Return the (X, Y) coordinate for the center point of the cell that contains the specified text.  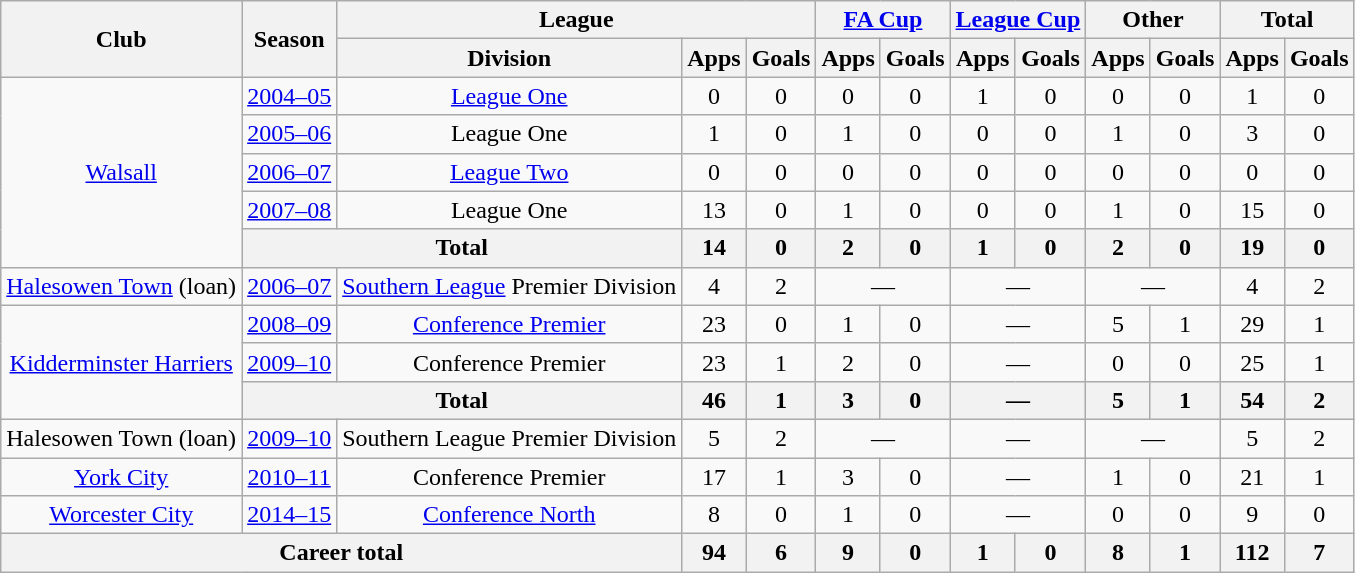
2007–08 (290, 210)
2008–09 (290, 324)
13 (714, 210)
2004–05 (290, 96)
54 (1252, 400)
94 (714, 553)
Conference North (510, 515)
League Two (510, 172)
25 (1252, 362)
2010–11 (290, 477)
2014–15 (290, 515)
Career total (342, 553)
7 (1319, 553)
19 (1252, 248)
17 (714, 477)
Kidderminster Harriers (122, 362)
York City (122, 477)
6 (781, 553)
Club (122, 39)
Walsall (122, 172)
Other (1153, 20)
Worcester City (122, 515)
21 (1252, 477)
Division (510, 58)
29 (1252, 324)
2005–06 (290, 134)
112 (1252, 553)
FA Cup (883, 20)
League Cup (1018, 20)
League (576, 20)
Season (290, 39)
14 (714, 248)
15 (1252, 210)
46 (714, 400)
